Output the [x, y] coordinate of the center of the cell containing the given text.  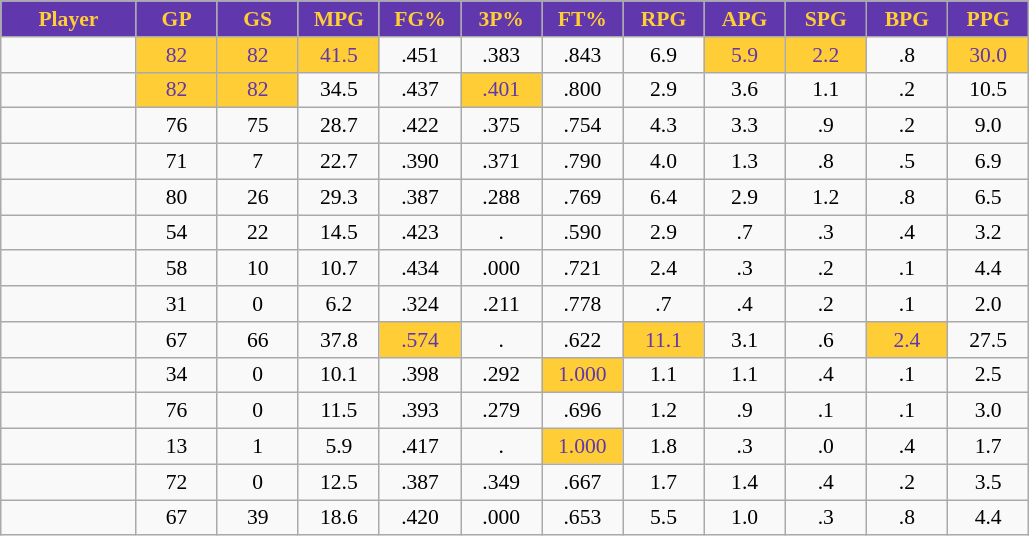
.800 [582, 90]
9.0 [988, 126]
7 [258, 162]
2.2 [826, 55]
11.1 [664, 340]
.721 [582, 269]
80 [176, 197]
4.3 [664, 126]
.420 [420, 518]
1.0 [744, 518]
BPG [906, 19]
29.3 [338, 197]
SPG [826, 19]
71 [176, 162]
28.7 [338, 126]
3.0 [988, 411]
3.1 [744, 340]
13 [176, 447]
.769 [582, 197]
4.0 [664, 162]
26 [258, 197]
.349 [502, 482]
.590 [582, 233]
Player [68, 19]
.843 [582, 55]
FG% [420, 19]
.383 [502, 55]
.417 [420, 447]
.451 [420, 55]
6.2 [338, 304]
.393 [420, 411]
.423 [420, 233]
FT% [582, 19]
10.5 [988, 90]
.5 [906, 162]
3.3 [744, 126]
2.0 [988, 304]
.437 [420, 90]
3.2 [988, 233]
3.5 [988, 482]
1.3 [744, 162]
.288 [502, 197]
.398 [420, 375]
1 [258, 447]
.754 [582, 126]
5.5 [664, 518]
39 [258, 518]
34 [176, 375]
.375 [502, 126]
.422 [420, 126]
PPG [988, 19]
.211 [502, 304]
APG [744, 19]
66 [258, 340]
54 [176, 233]
.790 [582, 162]
11.5 [338, 411]
GS [258, 19]
.0 [826, 447]
.574 [420, 340]
22 [258, 233]
31 [176, 304]
.390 [420, 162]
10 [258, 269]
2.5 [988, 375]
10.7 [338, 269]
30.0 [988, 55]
1.4 [744, 482]
.292 [502, 375]
.401 [502, 90]
MPG [338, 19]
10.1 [338, 375]
18.6 [338, 518]
.653 [582, 518]
.696 [582, 411]
12.5 [338, 482]
34.5 [338, 90]
22.7 [338, 162]
58 [176, 269]
.6 [826, 340]
3.6 [744, 90]
37.8 [338, 340]
.279 [502, 411]
.667 [582, 482]
6.4 [664, 197]
.371 [502, 162]
RPG [664, 19]
27.5 [988, 340]
.434 [420, 269]
3P% [502, 19]
6.5 [988, 197]
.622 [582, 340]
.324 [420, 304]
14.5 [338, 233]
75 [258, 126]
1.8 [664, 447]
.778 [582, 304]
72 [176, 482]
41.5 [338, 55]
GP [176, 19]
